Identify which cell holds the provided text, then report its (x, y) central coordinate. 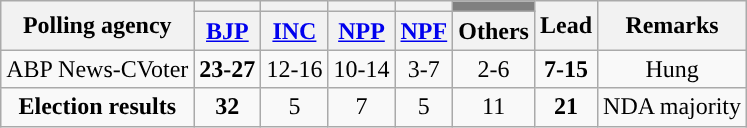
3-7 (424, 69)
NPP (362, 31)
2-6 (494, 69)
11 (494, 107)
Remarks (672, 26)
Lead (566, 26)
NPF (424, 31)
Election results (98, 107)
23-27 (228, 69)
NDA majority (672, 107)
INC (294, 31)
BJP (228, 31)
Hung (672, 69)
7-15 (566, 69)
10-14 (362, 69)
ABP News-CVoter (98, 69)
32 (228, 107)
Others (494, 31)
21 (566, 107)
7 (362, 107)
Polling agency (98, 26)
12-16 (294, 69)
